For the text-containing cell, return its midpoint in (x, y) coordinate format. 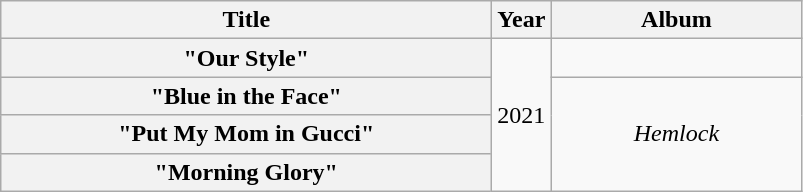
"Our Style" (246, 58)
Album (676, 20)
"Blue in the Face" (246, 96)
Title (246, 20)
"Put My Mom in Gucci" (246, 134)
"Morning Glory" (246, 172)
2021 (522, 115)
Hemlock (676, 134)
Year (522, 20)
